Search for the cell housing the specified text and yield its [X, Y] center coordinate. 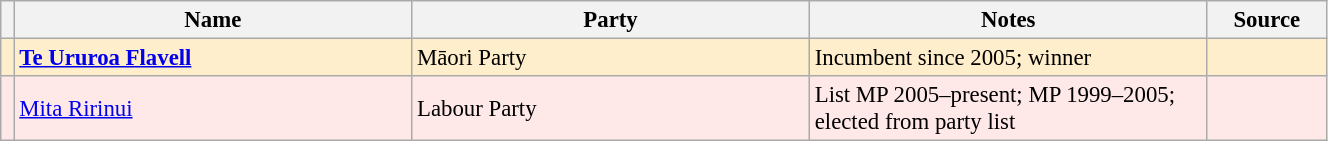
Source [1266, 20]
Party [611, 20]
Name [213, 20]
List MP 2005–present; MP 1999–2005; elected from party list [1008, 108]
Incumbent since 2005; winner [1008, 58]
Mita Ririnui [213, 108]
Notes [1008, 20]
Labour Party [611, 108]
Māori Party [611, 58]
Te Ururoa Flavell [213, 58]
